Identify which cell holds the provided text, then report its (x, y) central coordinate. 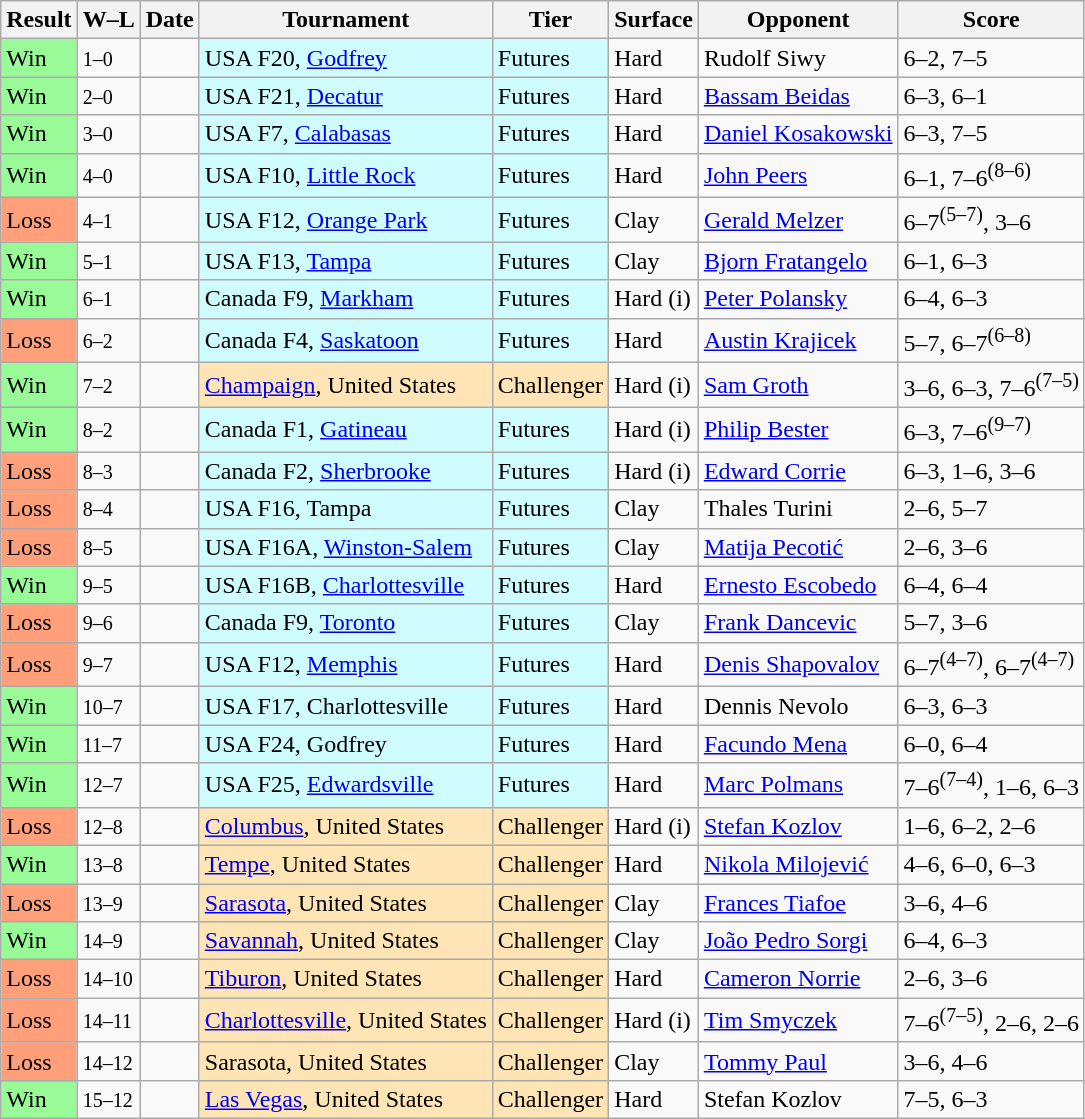
Tier (550, 20)
Canada F9, Markham (346, 299)
6–3, 6–3 (991, 706)
Canada F2, Sherbrooke (346, 471)
Champaign, United States (346, 386)
Savannah, United States (346, 941)
4–1 (108, 220)
6–0, 6–4 (991, 744)
USA F21, Decatur (346, 96)
14–9 (108, 941)
4–6, 6–0, 6–3 (991, 865)
Denis Shapovalov (798, 664)
8–4 (108, 509)
Bassam Beidas (798, 96)
14–10 (108, 979)
USA F10, Little Rock (346, 176)
6–7(4–7), 6–7(4–7) (991, 664)
Gerald Melzer (798, 220)
Frank Dancevic (798, 623)
Nikola Milojević (798, 865)
Thales Turini (798, 509)
14–12 (108, 1061)
2–6, 5–7 (991, 509)
8–3 (108, 471)
7–6(7–4), 1–6, 6–3 (991, 786)
14–11 (108, 1020)
Tommy Paul (798, 1061)
USA F16, Tampa (346, 509)
W–L (108, 20)
USA F12, Memphis (346, 664)
9–5 (108, 585)
Canada F1, Gatineau (346, 430)
4–0 (108, 176)
Opponent (798, 20)
13–9 (108, 903)
Peter Polansky (798, 299)
13–8 (108, 865)
Canada F4, Saskatoon (346, 340)
Tempe, United States (346, 865)
USA F17, Charlottesville (346, 706)
11–7 (108, 744)
João Pedro Sorgi (798, 941)
7–5, 6–3 (991, 1099)
Bjorn Fratangelo (798, 261)
Austin Krajicek (798, 340)
Daniel Kosakowski (798, 134)
Tim Smyczek (798, 1020)
6–2 (108, 340)
9–7 (108, 664)
6–1, 6–3 (991, 261)
6–4, 6–4 (991, 585)
Score (991, 20)
Canada F9, Toronto (346, 623)
3–6, 6–3, 7–6(7–5) (991, 386)
USA F7, Calabasas (346, 134)
USA F13, Tampa (346, 261)
1–0 (108, 58)
8–2 (108, 430)
10–7 (108, 706)
Cameron Norrie (798, 979)
6–3, 1–6, 3–6 (991, 471)
2–0 (108, 96)
Edward Corrie (798, 471)
Ernesto Escobedo (798, 585)
5–7, 3–6 (991, 623)
Dennis Nevolo (798, 706)
Matija Pecotić (798, 547)
USA F16A, Winston-Salem (346, 547)
6–3, 7–5 (991, 134)
Surface (654, 20)
6–2, 7–5 (991, 58)
12–8 (108, 826)
6–1, 7–6(8–6) (991, 176)
Facundo Mena (798, 744)
Marc Polmans (798, 786)
Tiburon, United States (346, 979)
USA F25, Edwardsville (346, 786)
7–6(7–5), 2–6, 2–6 (991, 1020)
Date (170, 20)
Charlottesville, United States (346, 1020)
6–7(5–7), 3–6 (991, 220)
Result (39, 20)
12–7 (108, 786)
Columbus, United States (346, 826)
Philip Bester (798, 430)
Frances Tiafoe (798, 903)
6–3, 7–6(9–7) (991, 430)
15–12 (108, 1099)
Las Vegas, United States (346, 1099)
Tournament (346, 20)
Sam Groth (798, 386)
Rudolf Siwy (798, 58)
6–3, 6–1 (991, 96)
USA F12, Orange Park (346, 220)
9–6 (108, 623)
7–2 (108, 386)
5–1 (108, 261)
John Peers (798, 176)
1–6, 6–2, 2–6 (991, 826)
3–0 (108, 134)
5–7, 6–7(6–8) (991, 340)
USA F16B, Charlottesville (346, 585)
USA F24, Godfrey (346, 744)
6–1 (108, 299)
USA F20, Godfrey (346, 58)
8–5 (108, 547)
